Search for the cell housing the specified text and yield its (X, Y) center coordinate. 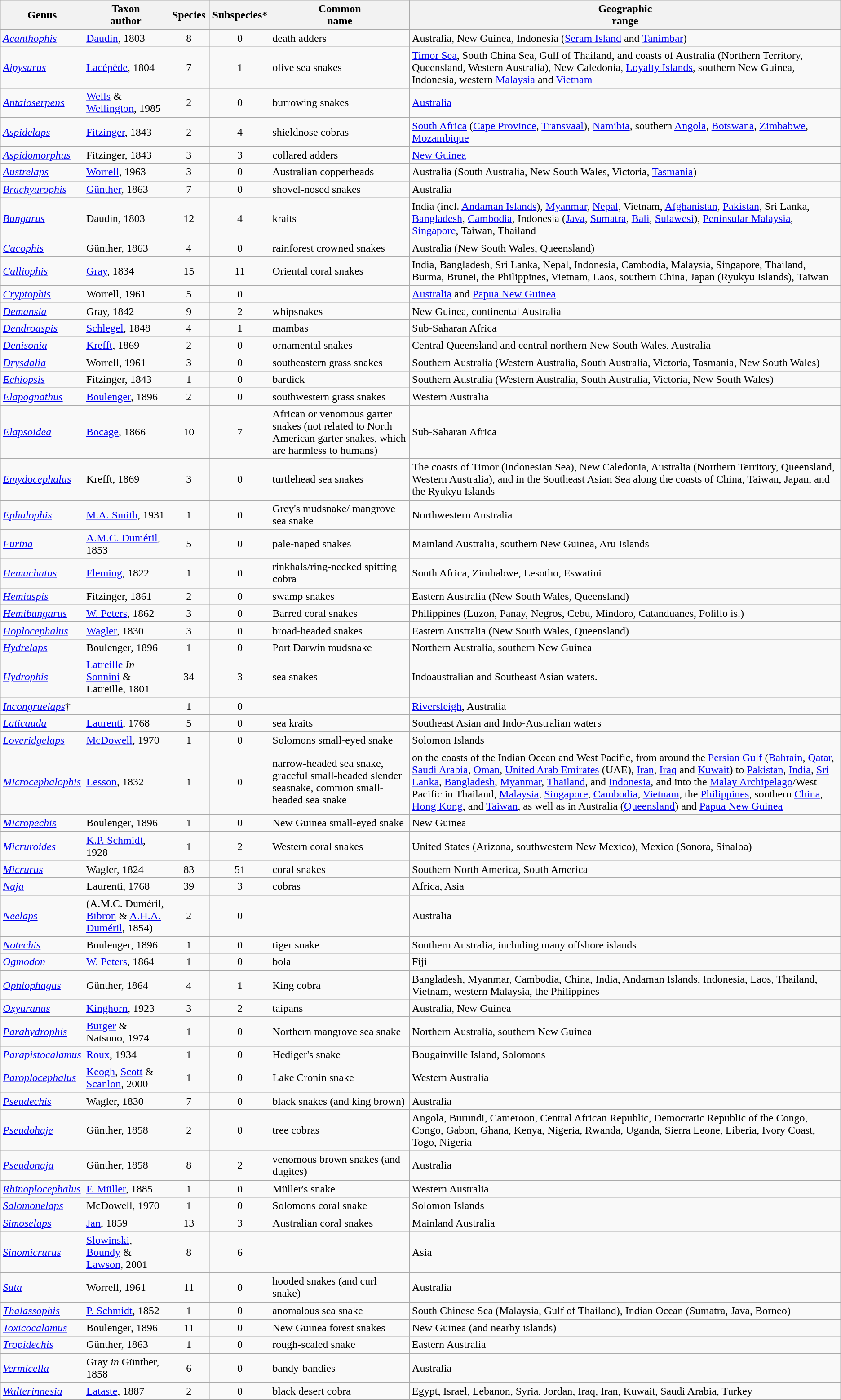
olive sea snakes (340, 67)
New Guinea, continental Australia (625, 311)
Aipysurus (42, 67)
Hoplocephalus (42, 630)
Notechis (42, 945)
Brachyurophis (42, 189)
Gray, 1842 (126, 311)
bola (340, 962)
Southeast Asian and Indo-Australian waters (625, 723)
Egypt, Israel, Lebanon, Syria, Jordan, Iraq, Iran, Kuwait, Saudi Arabia, Turkey (625, 1391)
turtlehead sea snakes (340, 479)
Walterinnesia (42, 1391)
Oriental coral snakes (340, 270)
Australia and Papua New Guinea (625, 294)
Elapsoidea (42, 432)
venomous brown snakes (and dugites) (340, 1165)
Southern Australia (Western Australia, South Australia, Victoria, Tasmania, New South Wales) (625, 363)
Grey's mudsnake/ mangrove sea snake (340, 515)
Vermicella (42, 1368)
Micropechis (42, 823)
Hemiaspis (42, 596)
black desert cobra (340, 1391)
Hemachatus (42, 573)
Sinomicrurus (42, 1252)
Oxyuranus (42, 1008)
Lataste, 1887 (126, 1391)
Gray in Günther, 1858 (126, 1368)
(A.M.C. Duméril, Bibron & A.H.A. Duméril, 1854) (126, 916)
Fiji (625, 962)
M.A. Smith, 1931 (126, 515)
Genus (42, 15)
13 (189, 1223)
Mainland Australia (625, 1223)
Central Queensland and central northern New South Wales, Australia (625, 346)
Cacophis (42, 248)
Barred coral snakes (340, 613)
Laticauda (42, 723)
narrow-headed sea snake, graceful small-headed slender seasnake, common small-headed sea snake (340, 782)
anomalous sea snake (340, 1311)
9 (189, 311)
southwestern grass snakes (340, 397)
coral snakes (340, 869)
A.M.C. Duméril, 1853 (126, 544)
Schlegel, 1848 (126, 328)
South Chinese Sea (Malaysia, Gulf of Thailand), Indian Ocean (Sumatra, Java, Borneo) (625, 1311)
bandy-bandies (340, 1368)
Parapistocalamus (42, 1054)
Simoselaps (42, 1223)
Micruroides (42, 846)
12 (189, 218)
Western coral snakes (340, 846)
sea snakes (340, 677)
King cobra (340, 985)
Australia, New Guinea (625, 1008)
South Africa (Cape Province, Transvaal), Namibia, southern Angola, Botswana, Zimbabwe, Mozambique (625, 132)
Southern Australia, including many offshore islands (625, 945)
black snakes (and king brown) (340, 1101)
Lacépède, 1804 (126, 67)
Aspidelaps (42, 132)
Indoaustralian and Southeast Asian waters. (625, 677)
Africa, Asia (625, 886)
Taxonauthor (126, 15)
Species (189, 15)
15 (189, 270)
W. Peters, 1862 (126, 613)
Hydrophis (42, 677)
Aspidomorphus (42, 155)
rough-scaled snake (340, 1345)
Wagler, 1824 (126, 869)
African or venomous garter snakes (not related to North American garter snakes, which are harmless to humans) (340, 432)
southeastern grass snakes (340, 363)
10 (189, 432)
Paroplocephalus (42, 1077)
Acanthophis (42, 38)
Northern mangrove sea snake (340, 1032)
Ophiophagus (42, 985)
Denisonia (42, 346)
Naja (42, 886)
New Guinea forest snakes (340, 1328)
cobras (340, 886)
Suta (42, 1288)
Austrelaps (42, 172)
South Africa, Zimbabwe, Lesotho, Eswatini (625, 573)
Bungarus (42, 218)
Port Darwin mudsnake (340, 647)
Riversleigh, Australia (625, 706)
Bocage, 1866 (126, 432)
Fitzinger, 1861 (126, 596)
83 (189, 869)
Latreille In Sonnini & Latreille, 1801 (126, 677)
United States (Arizona, southwestern New Mexico), Mexico (Sonora, Sinaloa) (625, 846)
Pseudechis (42, 1101)
Commonname (340, 15)
Salomonelaps (42, 1206)
taipans (340, 1008)
rainforest crowned snakes (340, 248)
F. Müller, 1885 (126, 1189)
mambas (340, 328)
Bangladesh, Myanmar, Cambodia, China, India, Andaman Islands, Indonesia, Laos, Thailand, Vietnam, western Malaysia, the Philippines (625, 985)
Lesson, 1832 (126, 782)
Microcephalophis (42, 782)
Toxicocalamus (42, 1328)
hooded snakes (and curl snake) (340, 1288)
Hydrelaps (42, 647)
39 (189, 886)
Australia, New Guinea, Indonesia (Seram Island and Tanimbar) (625, 38)
K.P. Schmidt, 1928 (126, 846)
Echiopsis (42, 380)
Neelaps (42, 916)
kraits (340, 218)
Northwestern Australia (625, 515)
pale-naped snakes (340, 544)
Thalassophis (42, 1311)
tiger snake (340, 945)
death adders (340, 38)
Demansia (42, 311)
Southern Australia (Western Australia, South Australia, Victoria, New South Wales) (625, 380)
Dendroaspis (42, 328)
Keogh, Scott & Scanlon, 2000 (126, 1077)
Gray, 1834 (126, 270)
Australia (South Australia, New South Wales, Victoria, Tasmania) (625, 172)
Australian coral snakes (340, 1223)
tree cobras (340, 1130)
Hemibungarus (42, 613)
collared adders (340, 155)
Jan, 1859 (126, 1223)
shieldnose cobras (340, 132)
Solomons coral snake (340, 1206)
bardick (340, 380)
New Guinea (and nearby islands) (625, 1328)
sea kraits (340, 723)
Micrurus (42, 869)
Roux, 1934 (126, 1054)
Mainland Australia, southern New Guinea, Aru Islands (625, 544)
34 (189, 677)
whipsnakes (340, 311)
Solomons small-eyed snake (340, 740)
W. Peters, 1864 (126, 962)
Wells & Wellington, 1985 (126, 102)
Australian copperheads (340, 172)
broad-headed snakes (340, 630)
Pseudohaje (42, 1130)
Eastern Australia (625, 1345)
Loveridgelaps (42, 740)
51 (240, 869)
Burger & Natsuno, 1974 (126, 1032)
Subspecies* (240, 15)
Parahydrophis (42, 1032)
Furina (42, 544)
Incongruelaps† (42, 706)
rinkhals/ring-necked spitting cobra (340, 573)
Rhinoplocephalus (42, 1189)
Slowinski, Boundy & Lawson, 2001 (126, 1252)
swamp snakes (340, 596)
Emydocephalus (42, 479)
Günther, 1864 (126, 985)
Fleming, 1822 (126, 573)
Hediger's snake (340, 1054)
Southern North America, South America (625, 869)
burrowing snakes (340, 102)
Calliophis (42, 270)
Bougainville Island, Solomons (625, 1054)
shovel-nosed snakes (340, 189)
Worrell, 1963 (126, 172)
Tropidechis (42, 1345)
Ogmodon (42, 962)
Müller's snake (340, 1189)
Philippines (Luzon, Panay, Negros, Cebu, Mindoro, Catanduanes, Polillo is.) (625, 613)
New Guinea small-eyed snake (340, 823)
Drysdalia (42, 363)
Asia (625, 1252)
Ephalophis (42, 515)
Pseudonaja (42, 1165)
Australia (New South Wales, Queensland) (625, 248)
Lake Cronin snake (340, 1077)
P. Schmidt, 1852 (126, 1311)
ornamental snakes (340, 346)
Antaioserpens (42, 102)
Elapognathus (42, 397)
Kinghorn, 1923 (126, 1008)
Cryptophis (42, 294)
Geographicrange (625, 15)
